From the cell containing the given text, extract its center point as (x, y) coordinate. 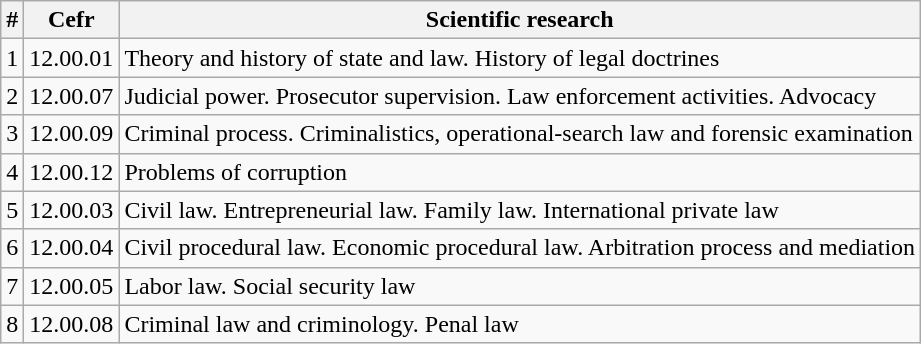
12.00.08 (72, 324)
12.00.05 (72, 286)
12.00.12 (72, 172)
# (12, 20)
Criminal process. Criminalistics, operational-search law and forensic examination (520, 134)
6 (12, 248)
Civil law. Entrepreneurial law. Family law. International private law (520, 210)
1 (12, 58)
Labor law. Social security law (520, 286)
12.00.01 (72, 58)
12.00.09 (72, 134)
Scientific research (520, 20)
3 (12, 134)
Theory and history of state and law. History of legal doctrines (520, 58)
Judicial power. Prosecutor supervision. Law enforcement activities. Advocacy (520, 96)
2 (12, 96)
Cefr (72, 20)
Criminal law and criminology. Penal law (520, 324)
12.00.04 (72, 248)
Problems of corruption (520, 172)
4 (12, 172)
12.00.03 (72, 210)
12.00.07 (72, 96)
Civil procedural law. Economic procedural law. Arbitration process and mediation (520, 248)
7 (12, 286)
5 (12, 210)
8 (12, 324)
